Provide the (X, Y) coordinate of the cell's center where the given text is located.  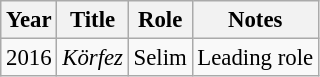
Title (92, 20)
Notes (255, 20)
Year (29, 20)
Role (160, 20)
Selim (160, 58)
Körfez (92, 58)
2016 (29, 58)
Leading role (255, 58)
